Return the (x, y) coordinate for the center point of the cell that contains the specified text.  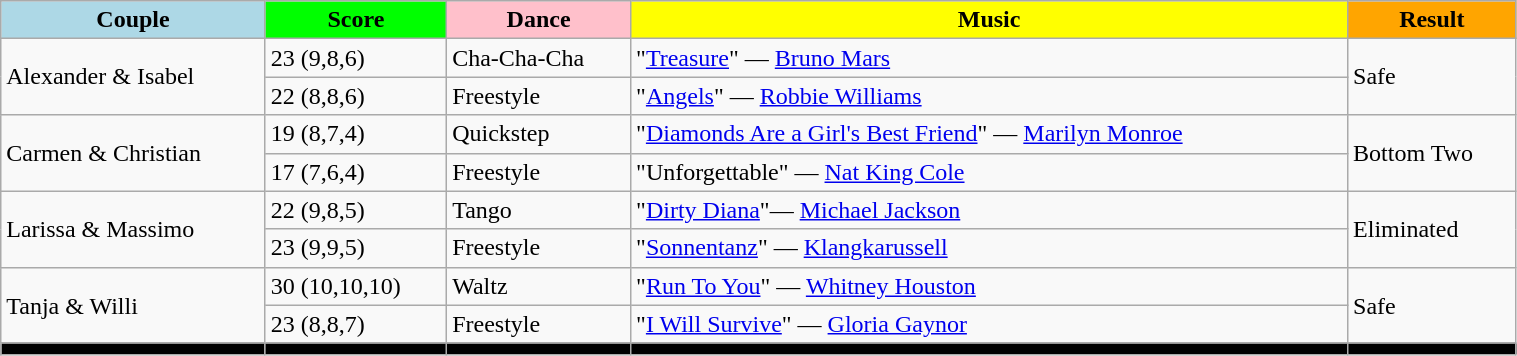
Tango (539, 210)
"Diamonds Are a Girl's Best Friend" — Marilyn Monroe (990, 134)
30 (10,10,10) (356, 286)
"Dirty Diana"— Michael Jackson (990, 210)
Dance (539, 20)
Larissa & Massimo (134, 229)
19 (8,7,4) (356, 134)
"Angels" — Robbie Williams (990, 96)
"I Will Survive" — Gloria Gaynor (990, 324)
Alexander & Isabel (134, 77)
17 (7,6,4) (356, 172)
Carmen & Christian (134, 153)
"Sonnentanz" — Klangkarussell (990, 248)
"Unforgettable" — Nat King Cole (990, 172)
Quickstep (539, 134)
Music (990, 20)
Couple (134, 20)
"Treasure" — Bruno Mars (990, 58)
Eliminated (1432, 229)
Waltz (539, 286)
22 (9,8,5) (356, 210)
Result (1432, 20)
Tanja & Willi (134, 305)
23 (9,8,6) (356, 58)
Cha-Cha-Cha (539, 58)
Score (356, 20)
23 (9,9,5) (356, 248)
23 (8,8,7) (356, 324)
"Run To You" — Whitney Houston (990, 286)
22 (8,8,6) (356, 96)
Bottom Two (1432, 153)
